Output the [x, y] coordinate of the center of the cell containing the given text.  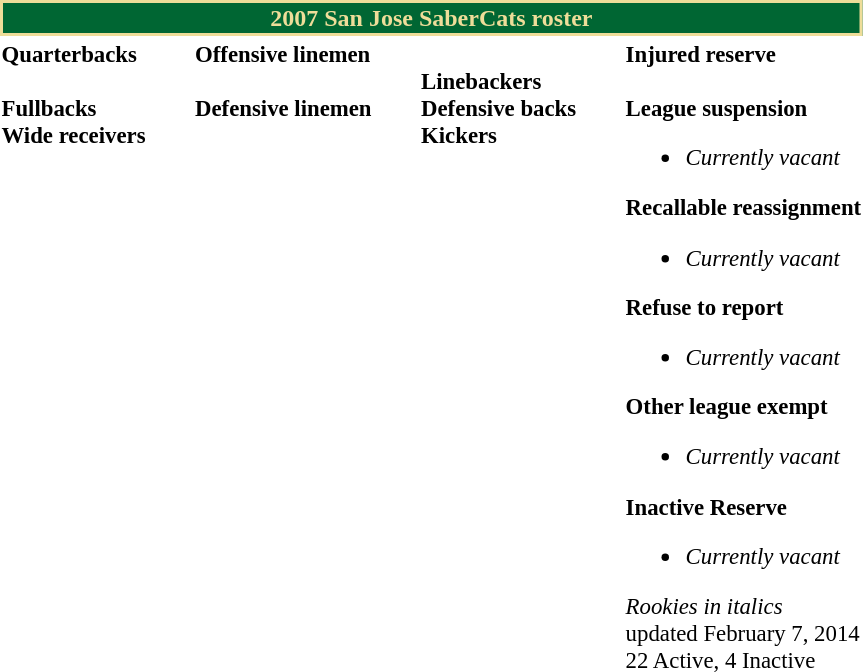
2007 San Jose SaberCats roster [432, 18]
